Identify which cell holds the provided text, then report its [X, Y] central coordinate. 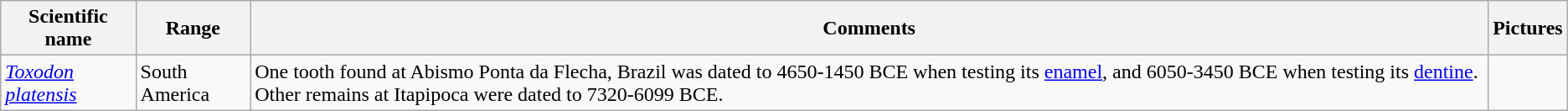
Scientific name [69, 29]
Range [193, 29]
South America [193, 82]
Comments [869, 29]
Toxodon platensis [69, 82]
Pictures [1528, 29]
